Determine the [x, y] coordinate at the center of the cell enclosing the given text.  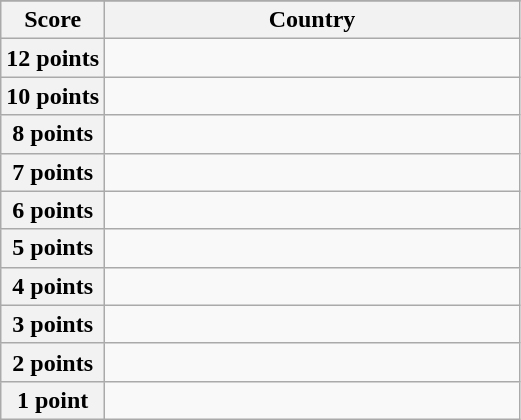
4 points [53, 286]
Country [312, 20]
2 points [53, 362]
5 points [53, 248]
7 points [53, 172]
6 points [53, 210]
8 points [53, 134]
10 points [53, 96]
Score [53, 20]
12 points [53, 58]
3 points [53, 324]
1 point [53, 400]
